Return [x, y] of the center of cell containing provided text 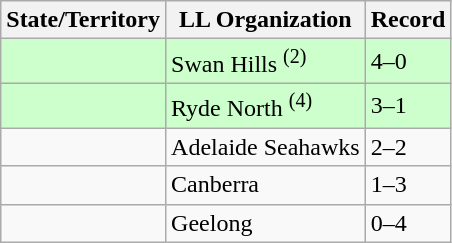
Canberra [266, 185]
4–0 [408, 62]
Adelaide Seahawks [266, 147]
Ryde North (4) [266, 106]
State/Territory [84, 20]
Record [408, 20]
LL Organization [266, 20]
3–1 [408, 106]
Geelong [266, 223]
Swan Hills (2) [266, 62]
1–3 [408, 185]
0–4 [408, 223]
2–2 [408, 147]
